Scan for the cell matching the given text and deliver its (x, y) coordinate at center. 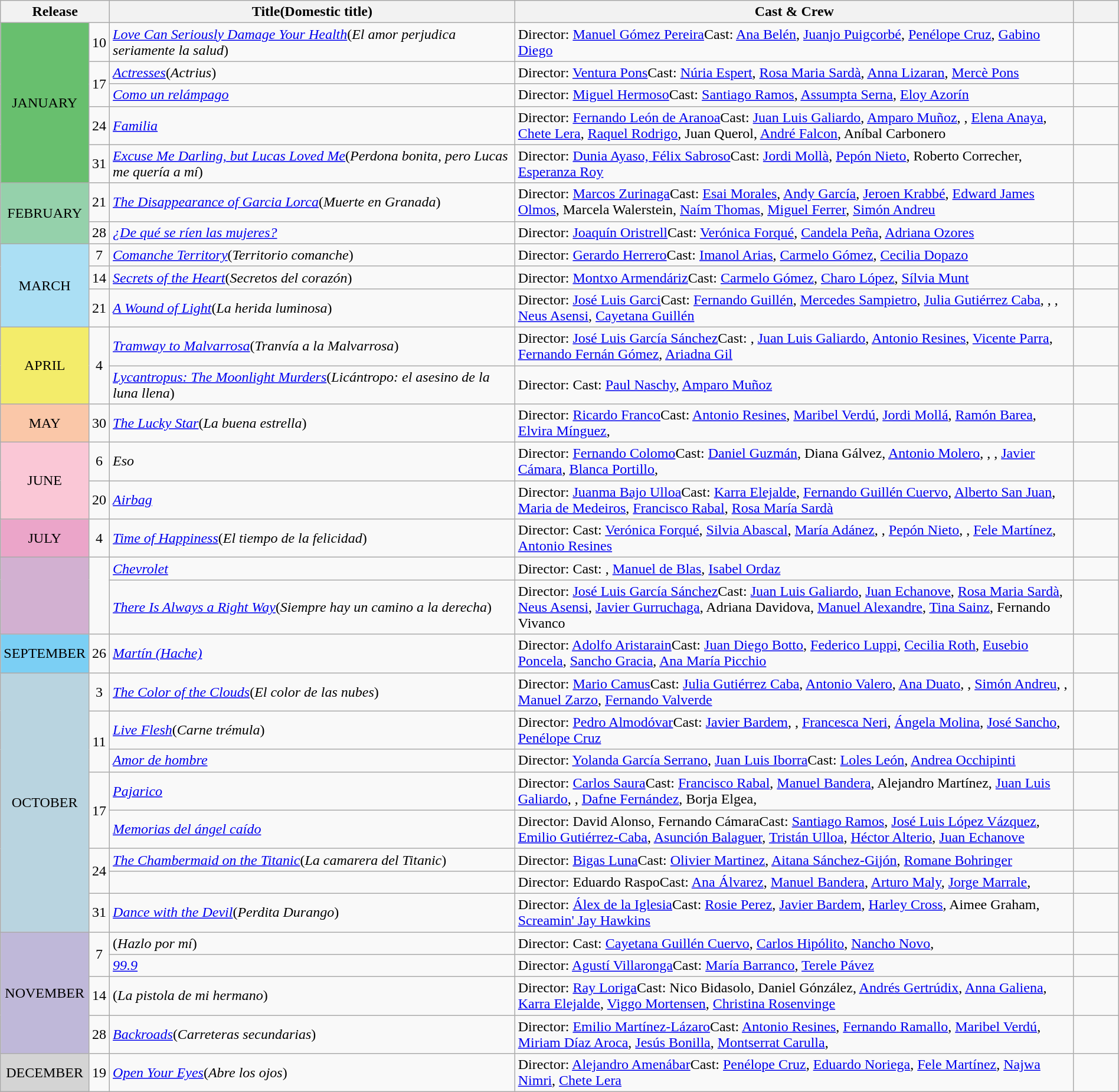
Cast & Crew (794, 12)
JANUARY (45, 103)
30 (99, 424)
Tramway to Malvarrosa(Tranvía a la Malvarrosa) (313, 346)
Director: José Luis García SánchezCast: , Juan Luis Galiardo, Antonio Resines, Vicente Parra, Fernando Fernán Gómez, Ariadna Gil (794, 346)
The Chambermaid on the Titanic(La camarera del Titanic) (313, 860)
Director: Ricardo FrancoCast: Antonio Resines, Maribel Verdú, Jordi Mollá, Ramón Barea, Elvira Mínguez, (794, 424)
10 (99, 42)
Chevrolet (313, 569)
There Is Always a Right Way(Siempre hay un camino a la derecha) (313, 607)
Director: Ray LorigaCast: Nico Bidasolo, Daniel Gónzález, Andrés Gertrúdix, Anna Galiena, Karra Elejalde, Viggo Mortensen, Christina Rosenvinge (794, 996)
Director: Emilio Martínez-LázaroCast: Antonio Resines, Fernando Ramallo, Maribel Verdú, Miriam Díaz Aroca, Jesús Bonilla, Montserrat Carulla, (794, 1035)
Director: Agustí VillarongaCast: María Barranco, Terele Pávez (794, 966)
Director: Pedro AlmodóvarCast: Javier Bardem, , Francesca Neri, Ángela Molina, José Sancho, Penélope Cruz (794, 730)
Director: Cast: Cayetana Guillén Cuervo, Carlos Hipólito, Nancho Novo, (794, 943)
Director: Yolanda García Serrano, Juan Luis IborraCast: Loles León, Andrea Occhipinti (794, 760)
26 (99, 654)
Director: Eduardo RaspoCast: Ana Álvarez, Manuel Bandera, Arturo Maly, Jorge Marrale, (794, 882)
NOVEMBER (45, 993)
Director: Juanma Bajo UlloaCast: Karra Elejalde, Fernando Guillén Cuervo, Alberto San Juan, Maria de Medeiros, Francisco Rabal, Rosa María Sardà (794, 500)
OCTOBER (45, 802)
Director: Álex de la IglesiaCast: Rosie Perez, Javier Bardem, Harley Cross, Aimee Graham, Screamin' Jay Hawkins (794, 912)
Director: Cast: Verónica Forqué, Silvia Abascal, María Adánez, , Pepón Nieto, , Fele Martínez, Antonio Resines (794, 538)
Director: Cast: Paul Naschy, Amparo Muñoz (794, 385)
Lycantropus: The Moonlight Murders(Licántropo: el asesino de la luna llena) (313, 385)
Director: Adolfo AristarainCast: Juan Diego Botto, Federico Luppi, Cecilia Roth, Eusebio Poncela, Sancho Gracia, Ana María Picchio (794, 654)
Director: Cast: , Manuel de Blas, Isabel Ordaz (794, 569)
JULY (45, 538)
The Lucky Star(La buena estrella) (313, 424)
Eso (313, 461)
Open Your Eyes(Abre los ojos) (313, 1073)
JUNE (45, 481)
Comanche Territory(Territorio comanche) (313, 255)
Pajarico (313, 791)
The Color of the Clouds(El color de las nubes) (313, 691)
The Disappearance of Garcia Lorca(Muerte en Granada) (313, 202)
DECEMBER (45, 1073)
6 (99, 461)
Time of Happiness(El tiempo de la felicidad) (313, 538)
19 (99, 1073)
Release (55, 12)
FEBRUARY (45, 214)
Director: Montxo ArmendárizCast: Carmelo Gómez, Charo López, Sílvia Munt (794, 277)
11 (99, 741)
Memorias del ángel caído (313, 829)
Director: Gerardo HerreroCast: Imanol Arias, Carmelo Gómez, Cecilia Dopazo (794, 255)
Director: Alejandro AmenábarCast: Penélope Cruz, Eduardo Noriega, Fele Martínez, Najwa Nimri, Chete Lera (794, 1073)
Love Can Seriously Damage Your Health(El amor perjudica seriamente la salud) (313, 42)
Secrets of the Heart(Secretos del corazón) (313, 277)
Title(Domestic title) (313, 12)
Como un relámpago (313, 95)
MARCH (45, 286)
3 (99, 691)
Director: José Luis GarciCast: Fernando Guillén, Mercedes Sampietro, Julia Gutiérrez Caba, , , Neus Asensi, Cayetana Guillén (794, 308)
Director: Dunia Ayaso, Félix SabrosoCast: Jordi Mollà, Pepón Nieto, Roberto Correcher, Esperanza Roy (794, 164)
MAY (45, 424)
Director: Ventura PonsCast: Núria Espert, Rosa Maria Sardà, Anna Lizaran, Mercè Pons (794, 73)
APRIL (45, 365)
99.9 (313, 966)
SEPTEMBER (45, 654)
Director: Mario CamusCast: Julia Gutiérrez Caba, Antonio Valero, Ana Duato, , Simón Andreu, , Manuel Zarzo, Fernando Valverde (794, 691)
Familia (313, 125)
20 (99, 500)
Dance with the Devil(Perdita Durango) (313, 912)
A Wound of Light(La herida luminosa) (313, 308)
Actresses(Actrius) (313, 73)
¿De qué se ríen las mujeres? (313, 232)
Martín (Hache) (313, 654)
Amor de hombre (313, 760)
Live Flesh(Carne trémula) (313, 730)
(La pistola de mi hermano) (313, 996)
Director: Carlos SauraCast: Francisco Rabal, Manuel Bandera, Alejandro Martínez, Juan Luis Galiardo, , Dafne Fernández, Borja Elgea, (794, 791)
Director: Joaquín OristrellCast: Verónica Forqué, Candela Peña, Adriana Ozores (794, 232)
Director: Bigas LunaCast: Olivier Martinez, Aitana Sánchez-Gijón, Romane Bohringer (794, 860)
Director: Miguel HermosoCast: Santiago Ramos, Assumpta Serna, Eloy Azorín (794, 95)
Director: Manuel Gómez PereiraCast: Ana Belén, Juanjo Puigcorbé, Penélope Cruz, Gabino Diego (794, 42)
Airbag (313, 500)
(Hazlo por mí) (313, 943)
Excuse Me Darling, but Lucas Loved Me(Perdona bonita, pero Lucas me quería a mí) (313, 164)
Backroads(Carreteras secundarias) (313, 1035)
Director: Fernando ColomoCast: Daniel Guzmán, Diana Gálvez, Antonio Molero, , , Javier Cámara, Blanca Portillo, (794, 461)
